Return [x, y] of the center of cell containing provided text 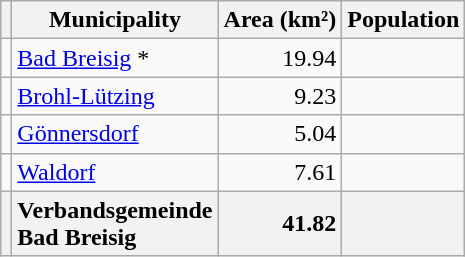
5.04 [280, 134]
41.82 [280, 224]
Area (km²) [280, 20]
Gönnersdorf [115, 134]
9.23 [280, 96]
VerbandsgemeindeBad Breisig [115, 224]
Bad Breisig * [115, 58]
Population [404, 20]
7.61 [280, 172]
19.94 [280, 58]
Waldorf [115, 172]
Municipality [115, 20]
Brohl-Lützing [115, 96]
